Identify which cell holds the provided text, then report its [x, y] central coordinate. 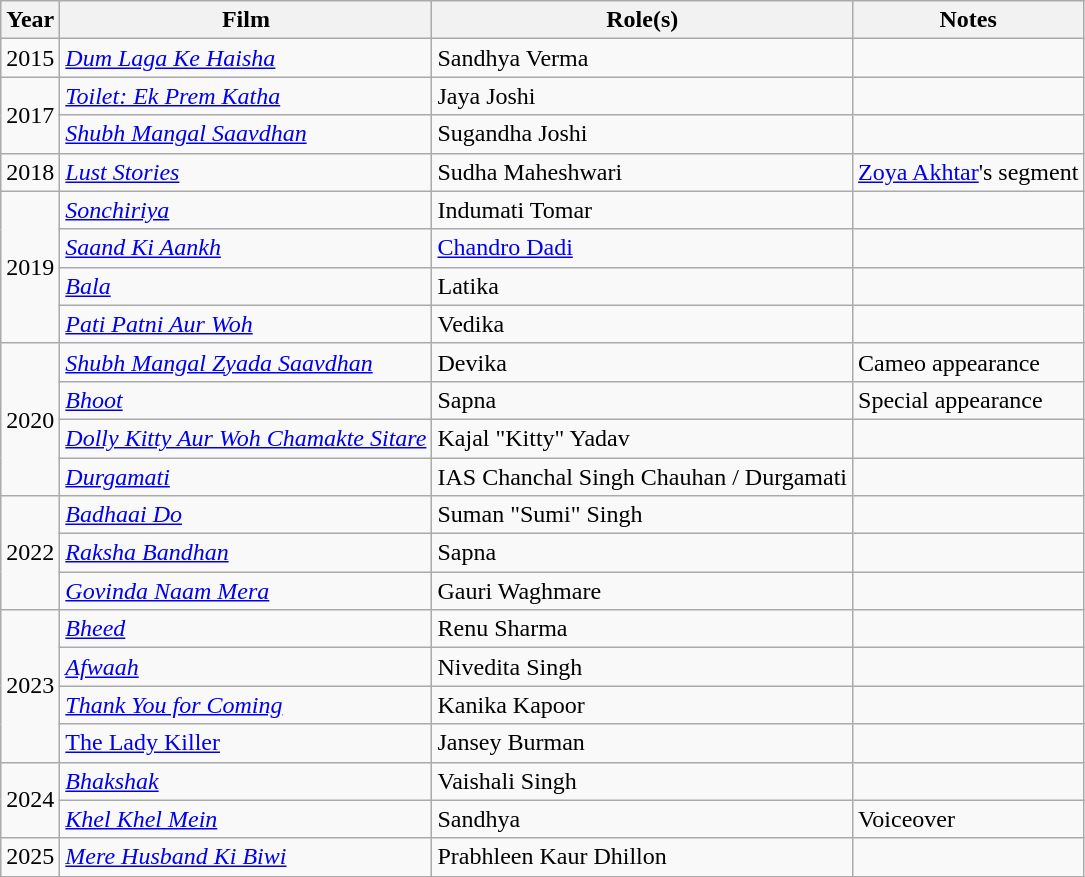
Zoya Akhtar's segment [968, 172]
Renu Sharma [642, 629]
Durgamati [246, 477]
IAS Chanchal Singh Chauhan / Durgamati [642, 477]
Cameo appearance [968, 362]
Chandro Dadi [642, 248]
Jaya Joshi [642, 96]
Sandhya [642, 819]
Nivedita Singh [642, 667]
Shubh Mangal Saavdhan [246, 134]
Indumati Tomar [642, 210]
Kajal "Kitty" Yadav [642, 438]
Devika [642, 362]
Voiceover [968, 819]
Afwaah [246, 667]
2015 [30, 58]
Suman "Sumi" Singh [642, 515]
Raksha Bandhan [246, 553]
Saand Ki Aankh [246, 248]
Dum Laga Ke Haisha [246, 58]
Govinda Naam Mera [246, 591]
Lust Stories [246, 172]
Notes [968, 20]
Bala [246, 286]
Bheed [246, 629]
Latika [642, 286]
Thank You for Coming [246, 705]
Toilet: Ek Prem Katha [246, 96]
Vedika [642, 324]
2019 [30, 267]
2024 [30, 800]
Kanika Kapoor [642, 705]
2020 [30, 419]
2023 [30, 686]
Vaishali Singh [642, 781]
Badhaai Do [246, 515]
Bhoot [246, 400]
Film [246, 20]
Prabhleen Kaur Dhillon [642, 857]
Khel Khel Mein [246, 819]
Shubh Mangal Zyada Saavdhan [246, 362]
Bhakshak [246, 781]
Gauri Waghmare [642, 591]
2017 [30, 115]
Mere Husband Ki Biwi [246, 857]
Role(s) [642, 20]
Sugandha Joshi [642, 134]
2022 [30, 553]
Jansey Burman [642, 743]
The Lady Killer [246, 743]
Special appearance [968, 400]
2018 [30, 172]
Dolly Kitty Aur Woh Chamakte Sitare [246, 438]
Sandhya Verma [642, 58]
Year [30, 20]
Pati Patni Aur Woh [246, 324]
Sudha Maheshwari [642, 172]
Sonchiriya [246, 210]
2025 [30, 857]
